Locate the cell with the specified text and output its (x, y) center coordinate. 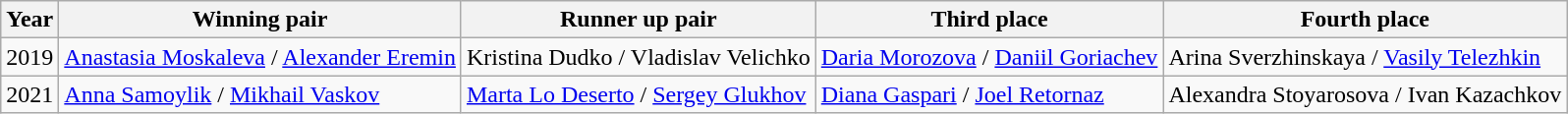
2021 (29, 94)
Arina Sverzhinskaya / Vasily Telezhkin (1366, 57)
Anna Samoylik / Mikhail Vaskov (260, 94)
2019 (29, 57)
Diana Gaspari / Joel Retornaz (989, 94)
Alexandra Stoyarosova / Ivan Kazachkov (1366, 94)
Winning pair (260, 20)
Anastasia Moskaleva / Alexander Eremin (260, 57)
Kristina Dudko / Vladislav Velichko (639, 57)
Daria Morozova / Daniil Goriachev (989, 57)
Marta Lo Deserto / Sergey Glukhov (639, 94)
Runner up pair (639, 20)
Fourth place (1366, 20)
Year (29, 20)
Third place (989, 20)
